Find where the given text appears and provide that cell's center as [X, Y] coordinate. 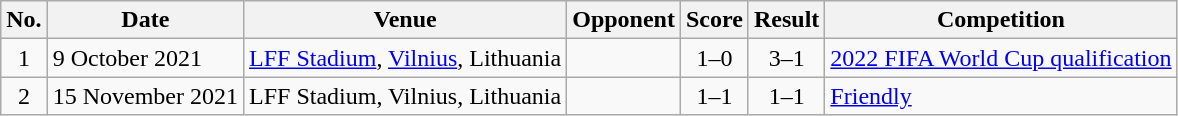
Opponent [624, 20]
Result [786, 20]
Venue [406, 20]
9 October 2021 [145, 58]
Competition [1001, 20]
1–0 [714, 58]
Date [145, 20]
2022 FIFA World Cup qualification [1001, 58]
15 November 2021 [145, 96]
Score [714, 20]
Friendly [1001, 96]
1 [24, 58]
3–1 [786, 58]
No. [24, 20]
2 [24, 96]
